For the text-containing cell, return its midpoint in [x, y] coordinate format. 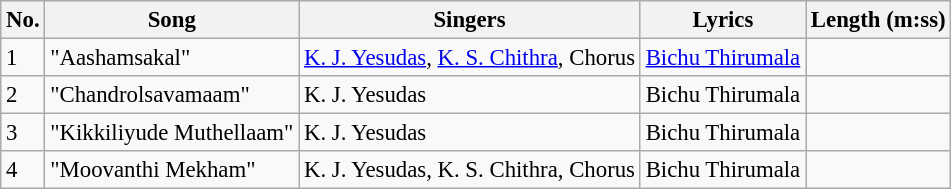
"Aashamsakal" [172, 58]
"Chandrolsavamaam" [172, 95]
Lyrics [722, 20]
"Kikkiliyude Muthellaam" [172, 133]
No. [23, 20]
Singers [470, 20]
1 [23, 58]
"Moovanthi Mekham" [172, 170]
2 [23, 95]
Song [172, 20]
3 [23, 133]
Length (m:ss) [878, 20]
4 [23, 170]
